Provide the [X, Y] coordinate of the cell's center where the given text is located.  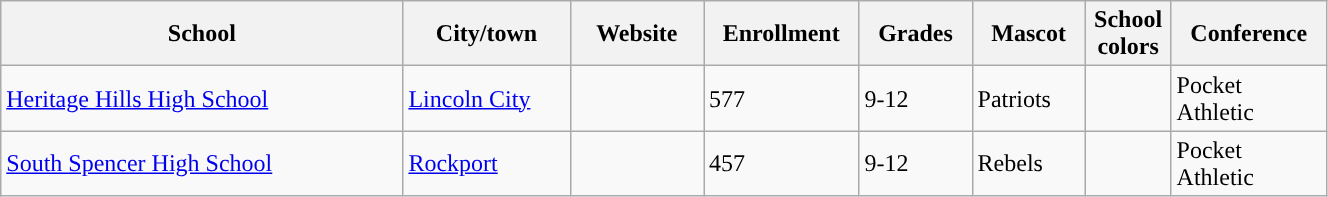
Lincoln City [486, 98]
Heritage Hills High School [202, 98]
Conference [1248, 34]
Mascot [1028, 34]
School [202, 34]
Rockport [486, 164]
South Spencer High School [202, 164]
577 [782, 98]
Patriots [1028, 98]
School colors [1128, 34]
Website [636, 34]
457 [782, 164]
Rebels [1028, 164]
Grades [916, 34]
Enrollment [782, 34]
City/town [486, 34]
